Capture the cell that displays the provided text and extract its [x, y] central coordinate. 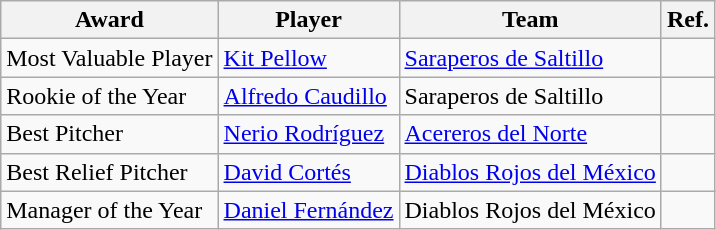
Daniel Fernández [308, 210]
Best Pitcher [110, 134]
Best Relief Pitcher [110, 172]
Nerio Rodríguez [308, 134]
Kit Pellow [308, 58]
Award [110, 20]
David Cortés [308, 172]
Manager of the Year [110, 210]
Most Valuable Player [110, 58]
Rookie of the Year [110, 96]
Alfredo Caudillo [308, 96]
Team [530, 20]
Acereros del Norte [530, 134]
Ref. [688, 20]
Player [308, 20]
